Identify which cell holds the provided text, then report its (X, Y) central coordinate. 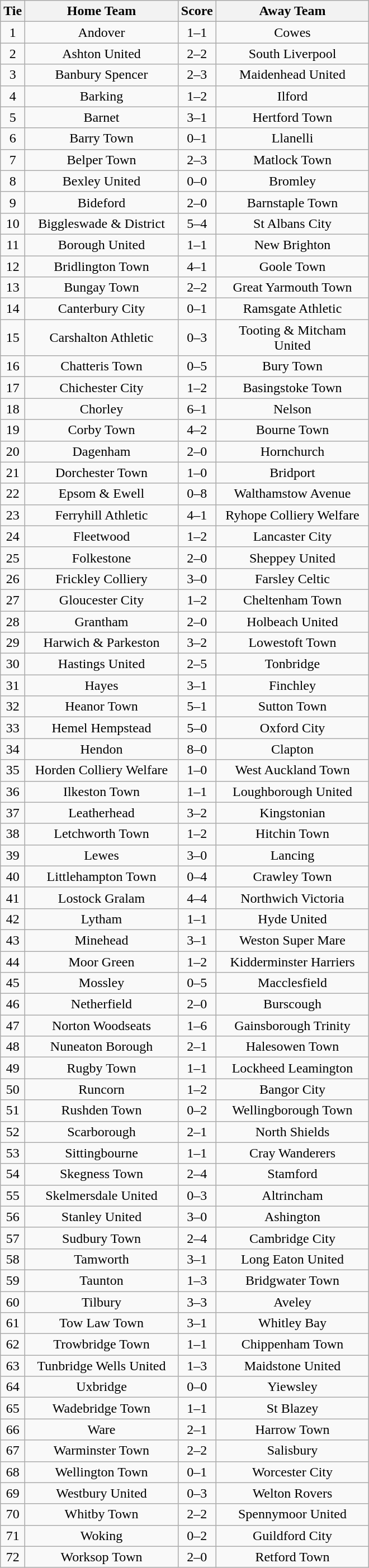
Guildford City (292, 1536)
Ilford (292, 96)
Stanley United (102, 1217)
Basingstoke Town (292, 388)
64 (13, 1387)
53 (13, 1153)
Kingstonian (292, 813)
Away Team (292, 11)
2–5 (197, 664)
29 (13, 643)
42 (13, 919)
Sudbury Town (102, 1238)
Hitchin Town (292, 834)
Westbury United (102, 1493)
Altrincham (292, 1195)
Horden Colliery Welfare (102, 770)
Maidenhead United (292, 75)
1 (13, 32)
Maidstone United (292, 1366)
Norton Woodseats (102, 1026)
4–2 (197, 430)
50 (13, 1089)
17 (13, 388)
51 (13, 1111)
Leatherhead (102, 813)
Belper Town (102, 160)
Home Team (102, 11)
11 (13, 245)
12 (13, 266)
Chichester City (102, 388)
Spennymoor United (292, 1514)
26 (13, 579)
Goole Town (292, 266)
59 (13, 1280)
Hemel Hempstead (102, 728)
Moor Green (102, 961)
Wellingborough Town (292, 1111)
Carshalton Athletic (102, 337)
Bury Town (292, 366)
60 (13, 1302)
Worcester City (292, 1472)
Retford Town (292, 1557)
Bangor City (292, 1089)
Canterbury City (102, 309)
15 (13, 337)
Great Yarmouth Town (292, 288)
Tilbury (102, 1302)
37 (13, 813)
63 (13, 1366)
Northwich Victoria (292, 898)
3 (13, 75)
Lewes (102, 855)
Kidderminster Harriers (292, 961)
41 (13, 898)
Harwich & Parkeston (102, 643)
Runcorn (102, 1089)
Bridlington Town (102, 266)
Trowbridge Town (102, 1345)
62 (13, 1345)
Crawley Town (292, 876)
Rushden Town (102, 1111)
Nelson (292, 409)
34 (13, 749)
47 (13, 1026)
Llanelli (292, 139)
Folkestone (102, 557)
Ryhope Colliery Welfare (292, 515)
Chorley (102, 409)
55 (13, 1195)
Bideford (102, 202)
65 (13, 1408)
5–4 (197, 223)
Long Eaton United (292, 1259)
South Liverpool (292, 54)
45 (13, 983)
54 (13, 1174)
Sittingbourne (102, 1153)
Sutton Town (292, 707)
Woking (102, 1536)
Chatteris Town (102, 366)
70 (13, 1514)
Barry Town (102, 139)
Chippenham Town (292, 1345)
Clapton (292, 749)
Cray Wanderers (292, 1153)
Biggleswade & District (102, 223)
St Blazey (292, 1408)
Epsom & Ewell (102, 494)
Stamford (292, 1174)
Sheppey United (292, 557)
Matlock Town (292, 160)
8–0 (197, 749)
7 (13, 160)
58 (13, 1259)
Heanor Town (102, 707)
Worksop Town (102, 1557)
44 (13, 961)
Littlehampton Town (102, 876)
10 (13, 223)
Dorchester Town (102, 473)
Grantham (102, 622)
Hayes (102, 685)
14 (13, 309)
Wellington Town (102, 1472)
Corby Town (102, 430)
43 (13, 940)
21 (13, 473)
Skegness Town (102, 1174)
57 (13, 1238)
Tunbridge Wells United (102, 1366)
Walthamstow Avenue (292, 494)
40 (13, 876)
Frickley Colliery (102, 579)
Salisbury (292, 1451)
Bromley (292, 181)
Bexley United (102, 181)
66 (13, 1429)
68 (13, 1472)
Cambridge City (292, 1238)
Holbeach United (292, 622)
Yiewsley (292, 1387)
48 (13, 1047)
Lancing (292, 855)
St Albans City (292, 223)
33 (13, 728)
Lockheed Leamington (292, 1068)
Lancaster City (292, 536)
Finchley (292, 685)
Aveley (292, 1302)
72 (13, 1557)
Score (197, 11)
6–1 (197, 409)
Ilkeston Town (102, 792)
Halesowen Town (292, 1047)
16 (13, 366)
35 (13, 770)
West Auckland Town (292, 770)
25 (13, 557)
Barnstaple Town (292, 202)
Hyde United (292, 919)
71 (13, 1536)
Ferryhill Athletic (102, 515)
24 (13, 536)
0–8 (197, 494)
Harrow Town (292, 1429)
Borough United (102, 245)
Ramsgate Athletic (292, 309)
Whitby Town (102, 1514)
Hendon (102, 749)
Minehead (102, 940)
69 (13, 1493)
31 (13, 685)
36 (13, 792)
9 (13, 202)
Ashington (292, 1217)
22 (13, 494)
0–4 (197, 876)
56 (13, 1217)
2 (13, 54)
Welton Rovers (292, 1493)
Cowes (292, 32)
61 (13, 1323)
Banbury Spencer (102, 75)
Hastings United (102, 664)
20 (13, 451)
Lowestoft Town (292, 643)
Hertford Town (292, 117)
Whitley Bay (292, 1323)
Tie (13, 11)
6 (13, 139)
New Brighton (292, 245)
Warminster Town (102, 1451)
Tooting & Mitcham United (292, 337)
1–6 (197, 1026)
38 (13, 834)
Dagenham (102, 451)
Weston Super Mare (292, 940)
46 (13, 1004)
Barnet (102, 117)
52 (13, 1132)
30 (13, 664)
Netherfield (102, 1004)
4–4 (197, 898)
Gloucester City (102, 600)
Lostock Gralam (102, 898)
8 (13, 181)
67 (13, 1451)
Oxford City (292, 728)
North Shields (292, 1132)
28 (13, 622)
Cheltenham Town (292, 600)
Lytham (102, 919)
Ashton United (102, 54)
Letchworth Town (102, 834)
5–1 (197, 707)
Bourne Town (292, 430)
Scarborough (102, 1132)
32 (13, 707)
Tow Law Town (102, 1323)
Bridgwater Town (292, 1280)
Loughborough United (292, 792)
49 (13, 1068)
Andover (102, 32)
Tamworth (102, 1259)
Macclesfield (292, 983)
4 (13, 96)
Gainsborough Trinity (292, 1026)
Taunton (102, 1280)
Farsley Celtic (292, 579)
Bridport (292, 473)
Ware (102, 1429)
Tonbridge (292, 664)
Burscough (292, 1004)
23 (13, 515)
Barking (102, 96)
39 (13, 855)
Mossley (102, 983)
Nuneaton Borough (102, 1047)
19 (13, 430)
Skelmersdale United (102, 1195)
Rugby Town (102, 1068)
13 (13, 288)
27 (13, 600)
Hornchurch (292, 451)
5–0 (197, 728)
3–3 (197, 1302)
5 (13, 117)
18 (13, 409)
Fleetwood (102, 536)
Uxbridge (102, 1387)
Bungay Town (102, 288)
Wadebridge Town (102, 1408)
